Provide the [x, y] coordinate of the cell's center where the given text is located.  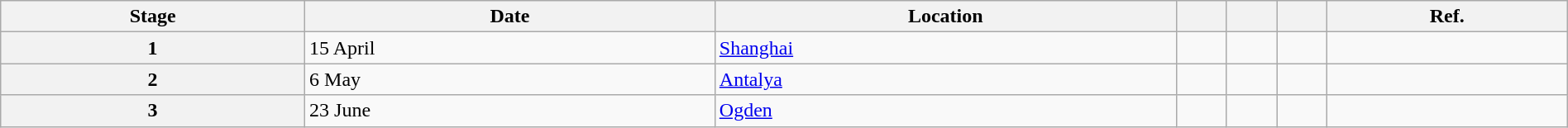
Antalya [945, 79]
6 May [510, 79]
Stage [153, 17]
23 June [510, 111]
Ogden [945, 111]
Shanghai [945, 48]
2 [153, 79]
1 [153, 48]
15 April [510, 48]
3 [153, 111]
Date [510, 17]
Location [945, 17]
Ref. [1447, 17]
